From the cell containing the given text, extract its center point as [x, y] coordinate. 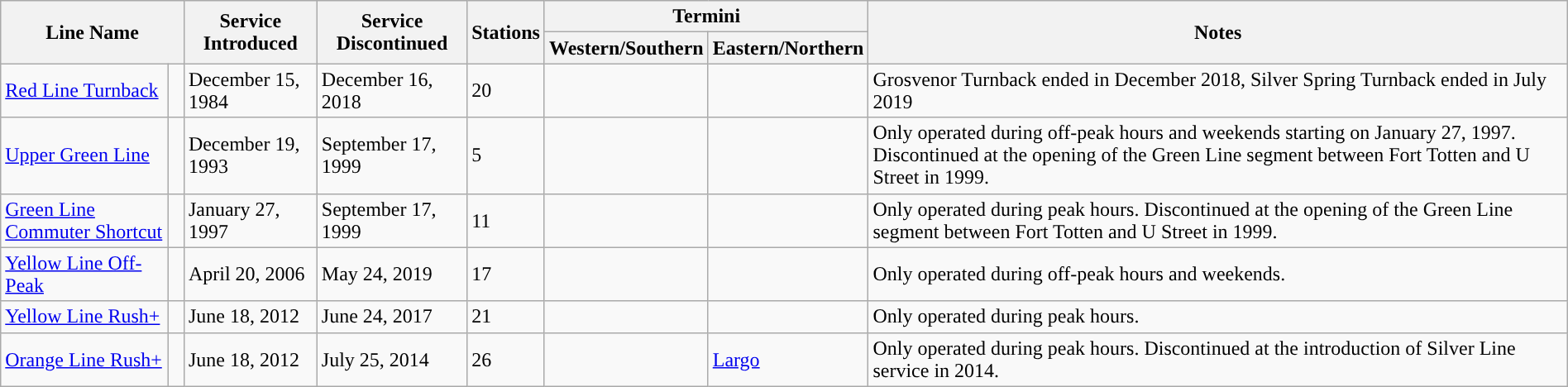
Green Line Commuter Shortcut [84, 220]
Western/Southern [626, 48]
26 [506, 359]
Stations [506, 32]
Only operated during peak hours. Discontinued at the opening of the Green Line segment between Fort Totten and U Street in 1999. [1217, 220]
Yellow Line Off-Peak [84, 275]
Only operated during peak hours. Discontinued at the introduction of Silver Line service in 2014. [1217, 359]
Only operated during peak hours. [1217, 317]
Line Name [93, 32]
Orange Line Rush+ [84, 359]
December 16, 2018 [392, 91]
December 15, 1984 [250, 91]
Yellow Line Rush+ [84, 317]
Red Line Turnback [84, 91]
Grosvenor Turnback ended in December 2018, Silver Spring Turnback ended in July 2019 [1217, 91]
December 19, 1993 [250, 155]
21 [506, 317]
January 27, 1997 [250, 220]
11 [506, 220]
Eastern/Northern [788, 48]
April 20, 2006 [250, 275]
5 [506, 155]
Only operated during off-peak hours and weekends. [1217, 275]
Upper Green Line [84, 155]
June 24, 2017 [392, 317]
May 24, 2019 [392, 275]
Service Introduced [250, 32]
July 25, 2014 [392, 359]
Largo [788, 359]
17 [506, 275]
Termini [706, 17]
Notes [1217, 32]
20 [506, 91]
Service Discontinued [392, 32]
